Detect which cell encompasses the target text, then output its [x, y] center coordinate. 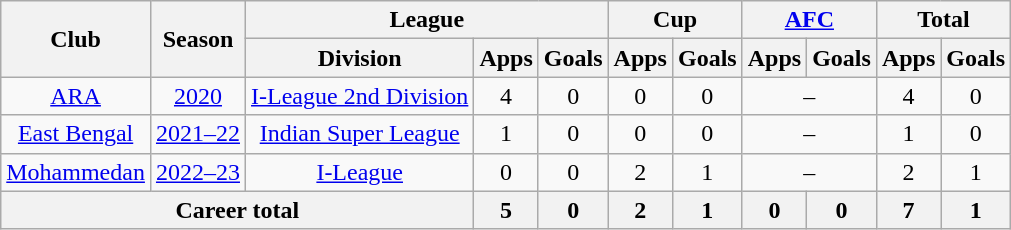
East Bengal [76, 134]
Season [198, 39]
Total [943, 20]
Club [76, 39]
2020 [198, 96]
League [428, 20]
Cup [675, 20]
7 [908, 210]
Career total [238, 210]
ARA [76, 96]
AFC [809, 20]
5 [506, 210]
2022–23 [198, 172]
I-League 2nd Division [360, 96]
Division [360, 58]
Indian Super League [360, 134]
I-League [360, 172]
Mohammedan [76, 172]
2021–22 [198, 134]
